Extract the [X, Y] coordinate from the center of the cell holding the provided text.  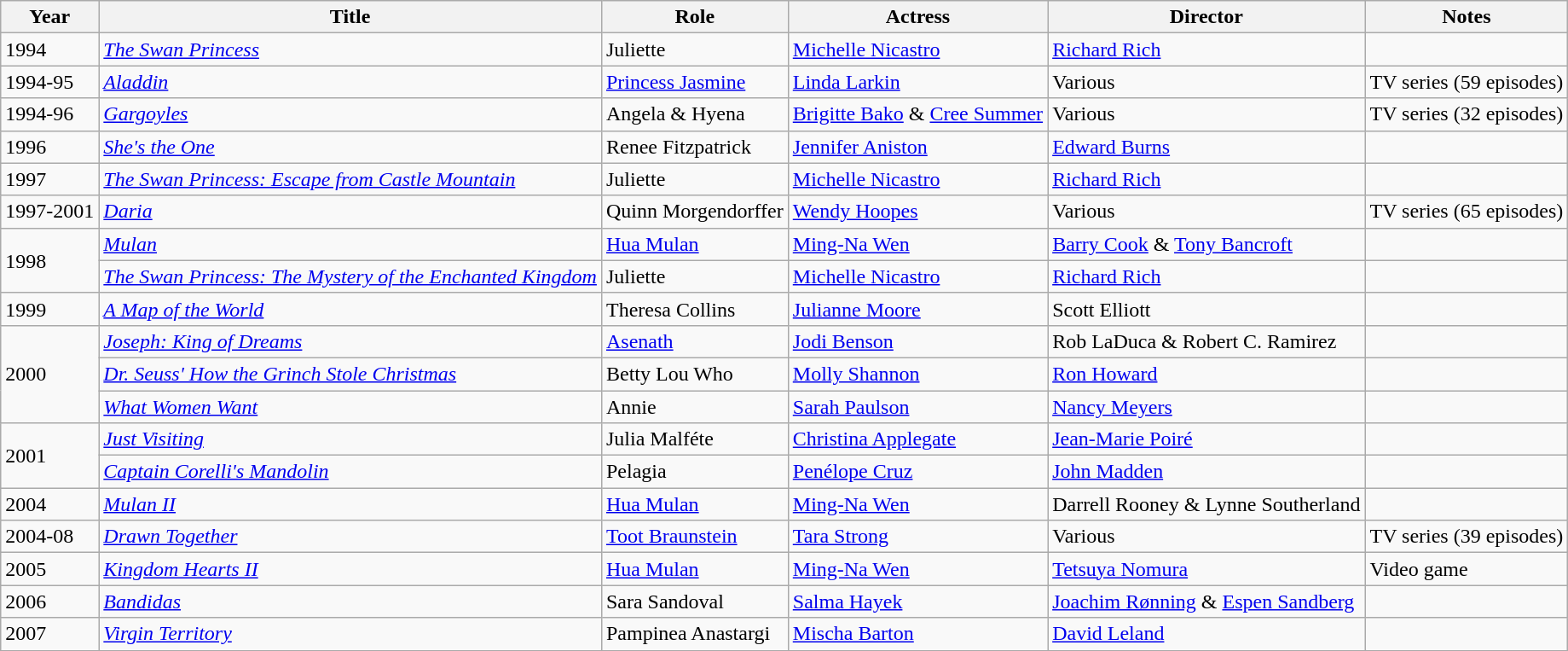
Captain Corelli's Mandolin [350, 472]
Christina Applegate [917, 439]
1994-96 [49, 114]
Toot Braunstein [694, 537]
Dr. Seuss' How the Grinch Stole Christmas [350, 374]
1996 [49, 147]
Renee Fitzpatrick [694, 147]
TV series (59 episodes) [1467, 82]
Salma Hayek [917, 602]
2005 [49, 569]
The Swan Princess: Escape from Castle Mountain [350, 179]
Daria [350, 212]
Tara Strong [917, 537]
Edward Burns [1206, 147]
Virgin Territory [350, 634]
1994 [49, 49]
Betty Lou Who [694, 374]
2007 [49, 634]
2004 [49, 504]
2006 [49, 602]
Angela & Hyena [694, 114]
Jean-Marie Poiré [1206, 439]
Role [694, 17]
John Madden [1206, 472]
1997-2001 [49, 212]
TV series (39 episodes) [1467, 537]
David Leland [1206, 634]
Mulan II [350, 504]
Kingdom Hearts II [350, 569]
Ron Howard [1206, 374]
Sarah Paulson [917, 407]
Mulan [350, 244]
Penélope Cruz [917, 472]
What Women Want [350, 407]
Pampinea Anastargi [694, 634]
Molly Shannon [917, 374]
Annie [694, 407]
Joseph: King of Dreams [350, 341]
Rob LaDuca & Robert C. Ramirez [1206, 341]
Wendy Hoopes [917, 212]
1999 [49, 309]
1994-95 [49, 82]
TV series (32 episodes) [1467, 114]
2001 [49, 456]
Jennifer Aniston [917, 147]
Barry Cook & Tony Bancroft [1206, 244]
Julia Malféte [694, 439]
Mischa Barton [917, 634]
The Swan Princess: The Mystery of the Enchanted Kingdom [350, 276]
Quinn Morgendorffer [694, 212]
Bandidas [350, 602]
Princess Jasmine [694, 82]
Julianne Moore [917, 309]
The Swan Princess [350, 49]
TV series (65 episodes) [1467, 212]
Tetsuya Nomura [1206, 569]
Joachim Rønning & Espen Sandberg [1206, 602]
Aladdin [350, 82]
Just Visiting [350, 439]
Year [49, 17]
1997 [49, 179]
Jodi Benson [917, 341]
Actress [917, 17]
Linda Larkin [917, 82]
Scott Elliott [1206, 309]
Theresa Collins [694, 309]
Pelagia [694, 472]
Sara Sandoval [694, 602]
Title [350, 17]
Brigitte Bako & Cree Summer [917, 114]
Drawn Together [350, 537]
2004-08 [49, 537]
She's the One [350, 147]
Asenath [694, 341]
A Map of the World [350, 309]
Darrell Rooney & Lynne Southerland [1206, 504]
Gargoyles [350, 114]
1998 [49, 260]
Nancy Meyers [1206, 407]
2000 [49, 374]
Video game [1467, 569]
Notes [1467, 17]
Director [1206, 17]
